Extract the [x, y] coordinate from the center of the cell holding the provided text.  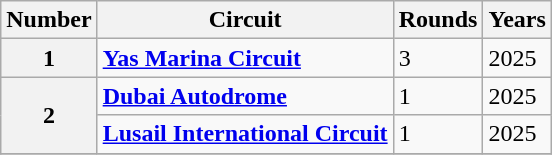
2 [49, 115]
Circuit [245, 20]
3 [438, 58]
Lusail International Circuit [245, 134]
Number [49, 20]
Rounds [438, 20]
Years [517, 20]
Yas Marina Circuit [245, 58]
Dubai Autodrome [245, 96]
